Identify which cell holds the provided text, then report its (X, Y) central coordinate. 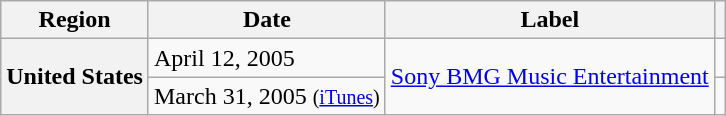
Region (75, 20)
Label (550, 20)
March 31, 2005 (iTunes) (266, 96)
April 12, 2005 (266, 58)
United States (75, 77)
Date (266, 20)
Sony BMG Music Entertainment (550, 77)
